Extract the (X, Y) coordinate from the center of the cell holding the provided text.  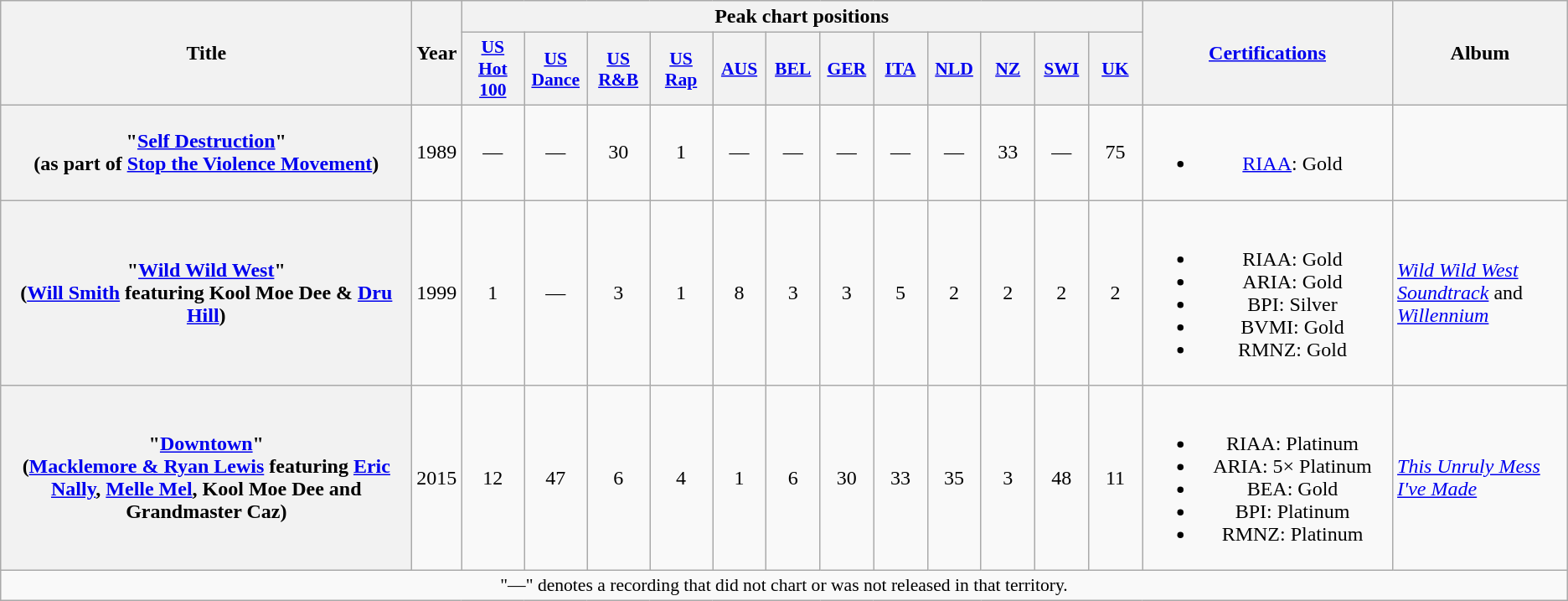
75 (1115, 153)
RIAA: PlatinumARIA: 5× PlatinumBEA: GoldBPI: PlatinumRMNZ: Platinum (1268, 478)
11 (1115, 478)
NLD (954, 69)
Peak chart positions (802, 17)
48 (1061, 478)
NZ (1008, 69)
BEL (793, 69)
US Dance (556, 69)
"—" denotes a recording that did not chart or was not released in that territory. (784, 586)
US R&B (618, 69)
4 (682, 478)
35 (954, 478)
Title (206, 54)
8 (739, 292)
2015 (437, 478)
GER (847, 69)
US Hot 100 (493, 69)
This Unruly Mess I've Made (1481, 478)
AUS (739, 69)
"Self Destruction"(as part of Stop the Violence Movement) (206, 153)
US Rap (682, 69)
5 (900, 292)
UK (1115, 69)
12 (493, 478)
"Downtown"(Macklemore & Ryan Lewis featuring Eric Nally, Melle Mel, Kool Moe Dee and Grandmaster Caz) (206, 478)
Wild Wild West Soundtrack and Willennium (1481, 292)
Year (437, 54)
RIAA: GoldARIA: GoldBPI: SilverBVMI: GoldRMNZ: Gold (1268, 292)
Album (1481, 54)
"Wild Wild West"(Will Smith featuring Kool Moe Dee & Dru Hill) (206, 292)
RIAA: Gold (1268, 153)
1989 (437, 153)
47 (556, 478)
1999 (437, 292)
Certifications (1268, 54)
SWI (1061, 69)
ITA (900, 69)
